Capture the cell that displays the provided text and extract its [X, Y] central coordinate. 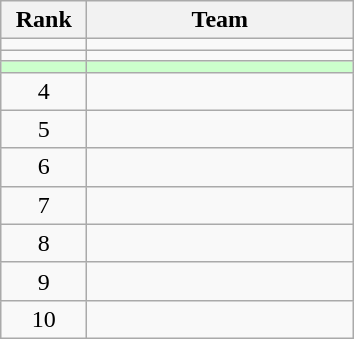
9 [44, 281]
4 [44, 91]
Team [220, 20]
8 [44, 243]
5 [44, 129]
10 [44, 319]
Rank [44, 20]
6 [44, 167]
7 [44, 205]
